Return the [X, Y] coordinate for the center point of the cell that contains the specified text.  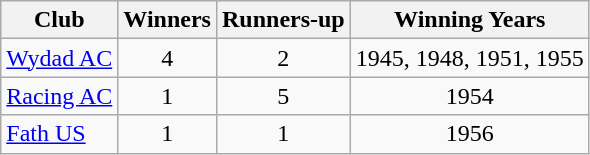
Wydad AC [60, 58]
4 [168, 58]
Club [60, 20]
1954 [470, 96]
1945, 1948, 1951, 1955 [470, 58]
Fath US [60, 134]
Racing AC [60, 96]
2 [283, 58]
5 [283, 96]
Winners [168, 20]
Winning Years [470, 20]
Runners-up [283, 20]
1956 [470, 134]
